Find where the given text appears and provide that cell's center as [X, Y] coordinate. 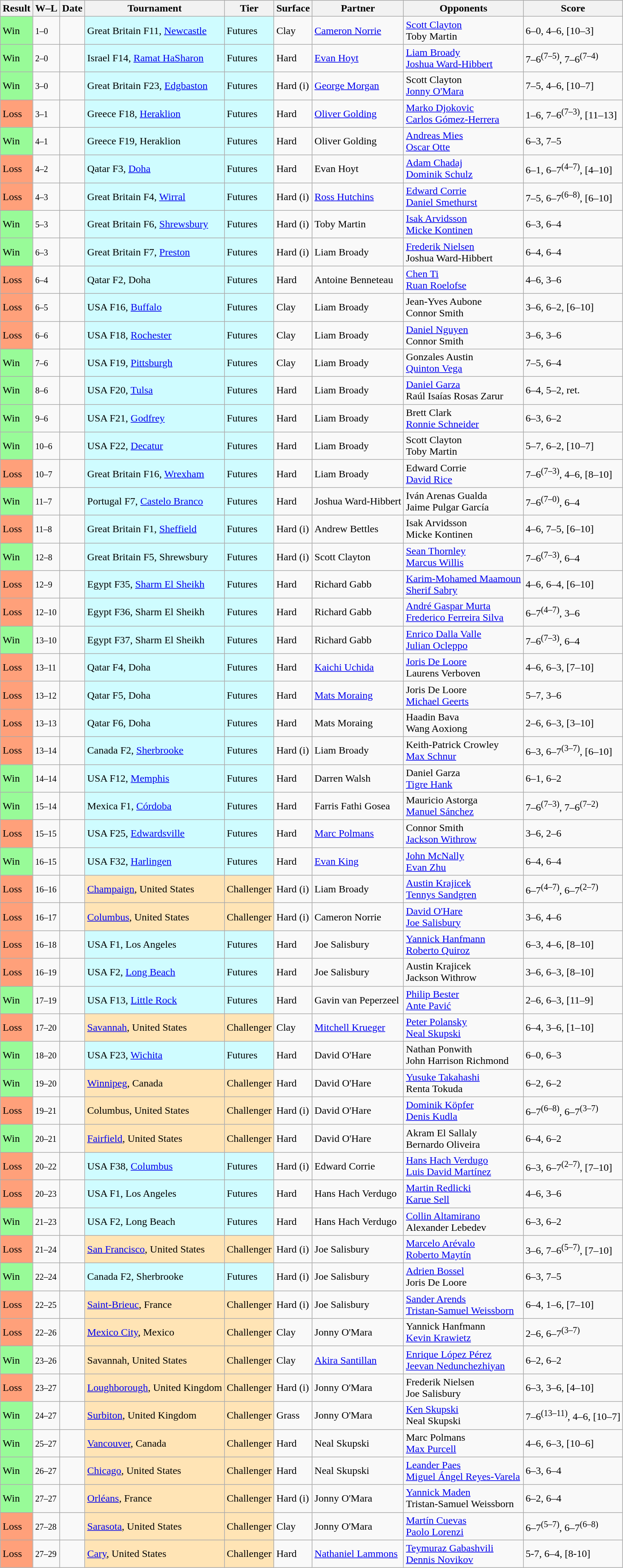
26–27 [46, 1471]
Frederik Nielsen Joe Salisbury [463, 1388]
USA F20, Tulsa [155, 391]
6–0, 4–6, [10–3] [573, 31]
7–5, 4–6, [10–7] [573, 86]
Chicago, United States [155, 1471]
6–1, 6–2 [573, 778]
2–6, 6–3, [11–9] [573, 1000]
Martin Redlicki Karue Sell [463, 1194]
6–2, 6–4 [573, 1499]
Greece F19, Heraklion [155, 141]
4–3 [46, 197]
Egypt F37, Sharm El Sheikh [155, 639]
George Morgan [358, 86]
13–13 [46, 723]
Enrique López Pérez Jeevan Nedunchezhiyan [463, 1360]
Score [573, 9]
Frederik Nielsen Joshua Ward-Hibbert [463, 252]
USA F12, Memphis [155, 778]
3–6, 4–6 [573, 917]
22–26 [46, 1333]
Sander Arends Tristan-Samuel Weissborn [463, 1304]
6–7(5–7), 6–7(6–8) [573, 1526]
Marc Polmans Max Purcell [463, 1443]
Great Britain F16, Wrexham [155, 473]
1–0 [46, 31]
USA F18, Rochester [155, 335]
Gonzales Austin Quinton Vega [463, 363]
Great Britain F1, Sheffield [155, 529]
Tournament [155, 9]
22–24 [46, 1277]
Yannick Hanfmann Kevin Krawietz [463, 1333]
USA F32, Harlingen [155, 862]
Portugal F7, Castelo Branco [155, 502]
Farris Fathi Gosea [358, 806]
27–28 [46, 1526]
Mexico City, Mexico [155, 1333]
3–6, 7–6(5–7), [7–10] [573, 1249]
13–12 [46, 695]
Partner [358, 9]
Egypt F36, Sharm El Sheikh [155, 612]
6–4, 1–6, [7–10] [573, 1304]
6–7(4–7), 3–6 [573, 612]
Gavin van Peperzeel [358, 1000]
Tier [249, 9]
Antoine Benneteau [358, 279]
10–6 [46, 446]
Marc Polmans [358, 834]
San Francisco, United States [155, 1249]
Scott Clayton [358, 557]
14–14 [46, 778]
Great Britain F6, Shrewsbury [155, 224]
2–6, 6–7(3–7) [573, 1333]
Qatar F2, Doha [155, 279]
USA F38, Columbus [155, 1166]
6–7(4–7), 6–7(2–7) [573, 889]
Mitchell Krueger [358, 1028]
4–6, 6–3, [10–6] [573, 1443]
4–1 [46, 141]
6–4, 6–2 [573, 1138]
27–29 [46, 1554]
Marcelo Arévalo Roberto Maytín [463, 1249]
10–7 [46, 473]
Daniel Garza Raúl Isaías Rosas Zarur [463, 391]
Date [72, 9]
23–27 [46, 1388]
Connor Smith Jackson Withrow [463, 834]
Karim-Mohamed Maamoun Sherif Sabry [463, 584]
21–23 [46, 1221]
Grass [293, 1415]
11–7 [46, 502]
9–6 [46, 418]
Akram El Sallaly Bernardo Oliveira [463, 1138]
12–10 [46, 612]
15–14 [46, 806]
5-7, 6–4, [8-10] [573, 1554]
6–3, 6–7(2–7), [7–10] [573, 1166]
16–19 [46, 972]
Orléans, France [155, 1499]
7–6(7–0), 6–4 [573, 502]
7–5, 6–7(6–8), [6–10] [573, 197]
20–22 [46, 1166]
Great Britain F23, Edgbaston [155, 86]
Mauricio Astorga Manuel Sánchez [463, 806]
Sean Thornley Marcus Willis [463, 557]
Philip Bester Ante Pavić [463, 1000]
13–11 [46, 668]
3–6, 2–6 [573, 834]
15–15 [46, 834]
Vancouver, Canada [155, 1443]
6–3, 4–6, [8–10] [573, 944]
Liam Broady Joshua Ward-Hibbert [463, 58]
Israel F14, Ramat HaSharon [155, 58]
4–6, 6–4, [6–10] [573, 584]
3–6, 6–3, [8–10] [573, 972]
Teymuraz Gabashvili Dennis Novikov [463, 1554]
Dominik Köpfer Denis Kudla [463, 1110]
6–5 [46, 307]
12–9 [46, 584]
7–6 [46, 363]
Loughborough, United Kingdom [155, 1388]
8–6 [46, 391]
19–21 [46, 1110]
André Gaspar Murta Frederico Ferreira Silva [463, 612]
20–23 [46, 1194]
5–7, 6–2, [10–7] [573, 446]
21–24 [46, 1249]
Evan King [358, 862]
7–6(7–3), 4–6, [8–10] [573, 473]
Qatar F3, Doha [155, 169]
Yannick Maden Tristan-Samuel Weissborn [463, 1499]
Daniel Garza Tigre Hank [463, 778]
Martín Cuevas Paolo Lorenzi [463, 1526]
Edward Corrie [358, 1166]
USA F25, Edwardsville [155, 834]
W–L [46, 9]
Darren Walsh [358, 778]
Scott Clayton Jonny O'Mara [463, 86]
Edward Corrie David Rice [463, 473]
6–6 [46, 335]
6–4, 3–6, [1–10] [573, 1028]
USA F23, Wichita [155, 1055]
5–3 [46, 224]
USA F13, Little Rock [155, 1000]
Winnipeg, Canada [155, 1083]
Jean-Yves Aubone Connor Smith [463, 307]
David O'Hare Joe Salisbury [463, 917]
Joshua Ward-Hibbert [358, 502]
13–14 [46, 750]
Great Britain F7, Preston [155, 252]
6–3, 3–6, [4–10] [573, 1388]
Saint-Brieuc, France [155, 1304]
16–15 [46, 862]
Leander Paes Miguel Ángel Reyes-Varela [463, 1471]
6–4 [46, 279]
6–7(6–8), 6–7(3–7) [573, 1110]
25–27 [46, 1443]
2–6, 6–3, [3–10] [573, 723]
6–3, 6–7(3–7), [6–10] [573, 750]
Egypt F35, Sharm El Sheikh [155, 584]
Fairfield, United States [155, 1138]
Yannick Hanfmann Roberto Quiroz [463, 944]
USA F21, Godfrey [155, 418]
17–20 [46, 1028]
Great Britain F4, Wirral [155, 197]
7–5, 6–4 [573, 363]
Opponents [463, 9]
4–6, 7–5, [6–10] [573, 529]
Peter Polansky Neal Skupski [463, 1028]
Chen Ti Ruan Roelofse [463, 279]
Keith-Patrick Crowley Max Schnur [463, 750]
Hans Hach Verdugo Luis David Martínez [463, 1166]
Qatar F6, Doha [155, 723]
7–6(7–5), 7–6(7–4) [573, 58]
7–6(7–3), 7–6(7–2) [573, 806]
5–7, 3–6 [573, 695]
Qatar F4, Doha [155, 668]
3–6, 3–6 [573, 335]
Yusuke Takahashi Renta Tokuda [463, 1083]
Champaign, United States [155, 889]
3–1 [46, 113]
Edward Corrie Daniel Smethurst [463, 197]
Toby Martin [358, 224]
Ken Skupski Neal Skupski [463, 1415]
Sarasota, United States [155, 1526]
23–26 [46, 1360]
Adrien Bossel Joris De Loore [463, 1277]
Haadin Bava Wang Aoxiong [463, 723]
Andreas Mies Oscar Otte [463, 141]
20–21 [46, 1138]
Surbiton, United Kingdom [155, 1415]
Brett Clark Ronnie Schneider [463, 418]
USA F19, Pittsburgh [155, 363]
18–20 [46, 1055]
4–6, 6–3, [7–10] [573, 668]
Marko Djokovic Carlos Gómez-Herrera [463, 113]
3–0 [46, 86]
Joris De Loore Laurens Verboven [463, 668]
Great Britain F5, Shrewsbury [155, 557]
13–10 [46, 639]
16–18 [46, 944]
Kaichi Uchida [358, 668]
6–4, 5–2, ret. [573, 391]
Austin Krajicek Jackson Withrow [463, 972]
Greece F18, Heraklion [155, 113]
Result [17, 9]
Daniel Nguyen Connor Smith [463, 335]
Qatar F5, Doha [155, 695]
16–16 [46, 889]
27–27 [46, 1499]
Ross Hutchins [358, 197]
Surface [293, 9]
Great Britain F11, Newcastle [155, 31]
3–6, 6–2, [6–10] [573, 307]
6–3 [46, 252]
4–2 [46, 169]
Nathaniel Lammons [358, 1554]
USA F22, Decatur [155, 446]
11–8 [46, 529]
19–20 [46, 1083]
Austin Krajicek Tennys Sandgren [463, 889]
17–19 [46, 1000]
1–6, 7–6(7–3), [11–13] [573, 113]
Collin Altamirano Alexander Lebedev [463, 1221]
16–17 [46, 917]
Akira Santillan [358, 1360]
John McNally Evan Zhu [463, 862]
Mexica F1, Córdoba [155, 806]
Adam Chadaj Dominik Schulz [463, 169]
Joris De Loore Michael Geerts [463, 695]
22–25 [46, 1304]
Cary, United States [155, 1554]
Iván Arenas Gualda Jaime Pulgar García [463, 502]
Enrico Dalla Valle Julian Ocleppo [463, 639]
24–27 [46, 1415]
Nathan Ponwith John Harrison Richmond [463, 1055]
12–8 [46, 557]
2–0 [46, 58]
7–6(13–11), 4–6, [10–7] [573, 1415]
USA F16, Buffalo [155, 307]
Andrew Bettles [358, 529]
6–0, 6–3 [573, 1055]
6–1, 6–7(4–7), [4–10] [573, 169]
